Detect which cell encompasses the target text, then output its [x, y] center coordinate. 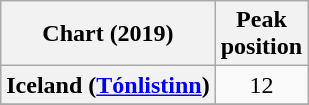
Chart (2019) [108, 34]
Peakposition [261, 34]
12 [261, 85]
Iceland (Tónlistinn) [108, 85]
